Capture the cell that displays the provided text and extract its [X, Y] central coordinate. 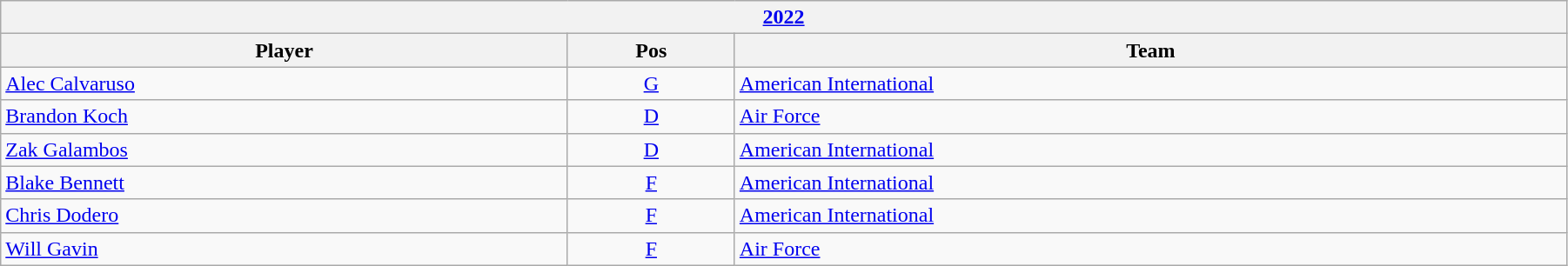
Chris Dodero [285, 216]
Zak Galambos [285, 150]
Team [1150, 50]
2022 [784, 17]
Player [285, 50]
G [651, 83]
Blake Bennett [285, 183]
Will Gavin [285, 249]
Alec Calvaruso [285, 83]
Brandon Koch [285, 116]
Pos [651, 50]
